Find where the given text appears and provide that cell's center as (X, Y) coordinate. 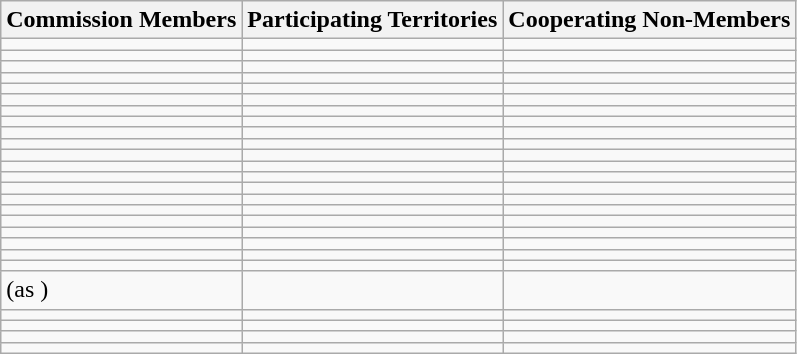
Commission Members (122, 20)
Participating Territories (372, 20)
Cooperating Non-Members (650, 20)
(as ) (122, 290)
